Determine the [X, Y] coordinate at the center of the cell enclosing the given text.  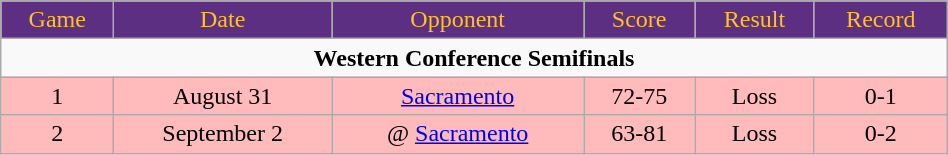
@ Sacramento [458, 134]
Western Conference Semifinals [474, 58]
August 31 [223, 96]
Game [58, 20]
September 2 [223, 134]
0-2 [880, 134]
Opponent [458, 20]
2 [58, 134]
Date [223, 20]
1 [58, 96]
Score [640, 20]
Sacramento [458, 96]
Record [880, 20]
0-1 [880, 96]
63-81 [640, 134]
Result [755, 20]
72-75 [640, 96]
